From the cell containing the given text, extract its center point as [X, Y] coordinate. 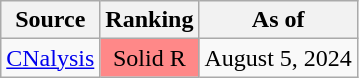
Source [50, 20]
As of [278, 20]
August 5, 2024 [278, 58]
Solid R [150, 58]
Ranking [150, 20]
CNalysis [50, 58]
